Find where the given text appears and provide that cell's center as (x, y) coordinate. 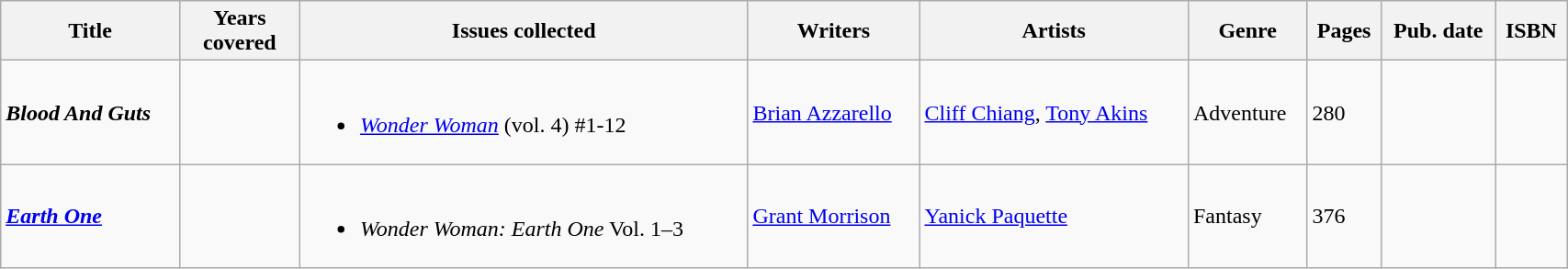
Years covered (239, 31)
ISBN (1530, 31)
376 (1344, 217)
Wonder Woman: Earth One Vol. 1–3 (524, 217)
Cliff Chiang, Tony Akins (1055, 112)
Pages (1344, 31)
Genre (1247, 31)
Blood And Guts (90, 112)
Earth One (90, 217)
Issues collected (524, 31)
Brian Azzarello (834, 112)
Pub. date (1438, 31)
Wonder Woman (vol. 4) #1-12 (524, 112)
Title (90, 31)
Fantasy (1247, 217)
Artists (1055, 31)
Writers (834, 31)
280 (1344, 112)
Yanick Paquette (1055, 217)
Adventure (1247, 112)
Grant Morrison (834, 217)
